Scan for the cell matching the given text and deliver its (X, Y) coordinate at center. 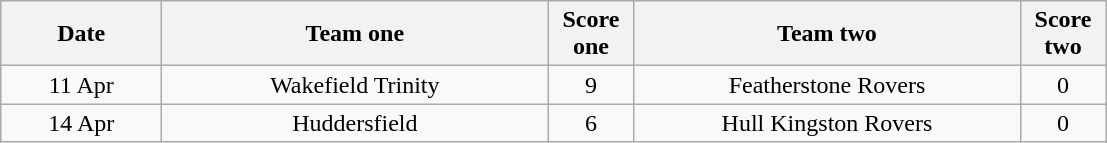
Score one (591, 34)
9 (591, 85)
Featherstone Rovers (827, 85)
Wakefield Trinity (355, 85)
11 Apr (82, 85)
Team one (355, 34)
Team two (827, 34)
Huddersfield (355, 123)
6 (591, 123)
Hull Kingston Rovers (827, 123)
14 Apr (82, 123)
Date (82, 34)
Score two (1063, 34)
